Output the [X, Y] coordinate of the center of the cell containing the given text.  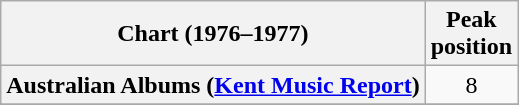
Peakposition [471, 34]
Australian Albums (Kent Music Report) [213, 85]
Chart (1976–1977) [213, 34]
8 [471, 85]
